Provide the [X, Y] coordinate of the cell's center where the given text is located.  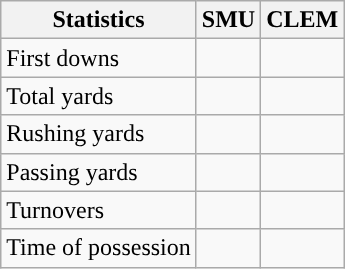
Statistics [99, 20]
Rushing yards [99, 134]
SMU [228, 20]
Passing yards [99, 172]
First downs [99, 58]
CLEM [302, 20]
Turnovers [99, 210]
Time of possession [99, 248]
Total yards [99, 96]
